Find where the given text appears and provide that cell's center as (x, y) coordinate. 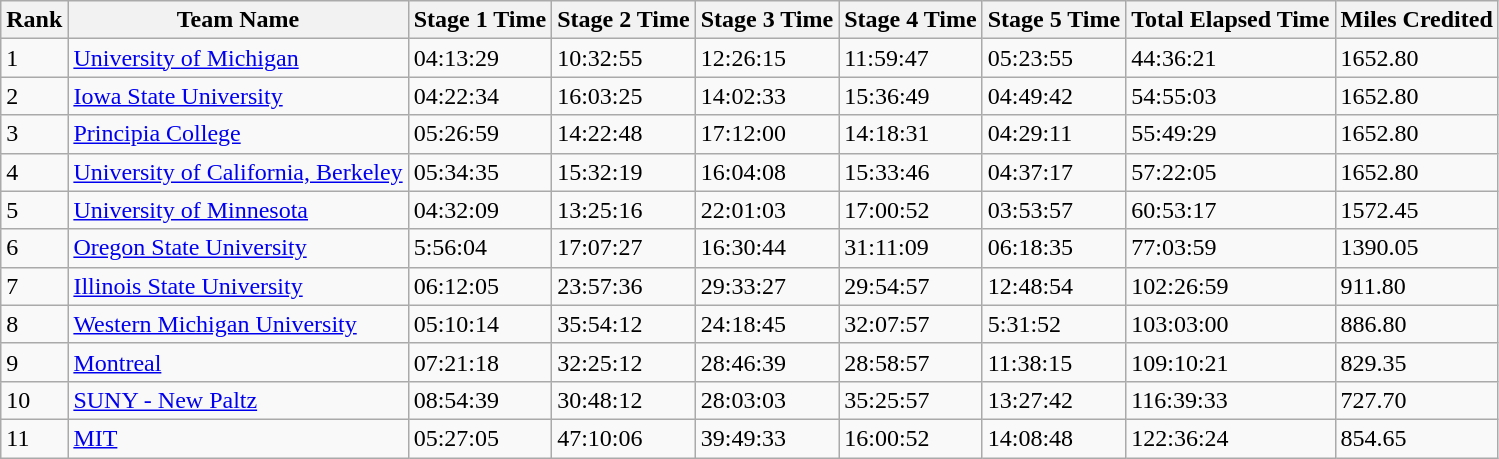
60:53:17 (1230, 210)
05:27:05 (480, 438)
35:25:57 (911, 400)
Stage 4 Time (911, 20)
8 (34, 324)
886.80 (1416, 324)
Illinois State University (238, 286)
1572.45 (1416, 210)
1390.05 (1416, 248)
Stage 5 Time (1054, 20)
Team Name (238, 20)
854.65 (1416, 438)
15:33:46 (911, 172)
829.35 (1416, 362)
39:49:33 (767, 438)
04:22:34 (480, 96)
Stage 3 Time (767, 20)
Total Elapsed Time (1230, 20)
10 (34, 400)
28:58:57 (911, 362)
SUNY - New Paltz (238, 400)
11:38:15 (1054, 362)
14:18:31 (911, 134)
08:54:39 (480, 400)
28:03:03 (767, 400)
54:55:03 (1230, 96)
32:25:12 (624, 362)
17:07:27 (624, 248)
31:11:09 (911, 248)
14:22:48 (624, 134)
13:25:16 (624, 210)
04:29:11 (1054, 134)
Montreal (238, 362)
11:59:47 (911, 58)
16:04:08 (767, 172)
14:08:48 (1054, 438)
28:46:39 (767, 362)
University of Michigan (238, 58)
04:32:09 (480, 210)
University of California, Berkeley (238, 172)
109:10:21 (1230, 362)
03:53:57 (1054, 210)
3 (34, 134)
77:03:59 (1230, 248)
Miles Credited (1416, 20)
727.70 (1416, 400)
47:10:06 (624, 438)
55:49:29 (1230, 134)
5 (34, 210)
116:39:33 (1230, 400)
911.80 (1416, 286)
15:32:19 (624, 172)
Principia College (238, 134)
103:03:00 (1230, 324)
Western Michigan University (238, 324)
5:56:04 (480, 248)
10:32:55 (624, 58)
16:30:44 (767, 248)
05:34:35 (480, 172)
57:22:05 (1230, 172)
35:54:12 (624, 324)
16:00:52 (911, 438)
04:13:29 (480, 58)
05:26:59 (480, 134)
22:01:03 (767, 210)
04:49:42 (1054, 96)
04:37:17 (1054, 172)
122:36:24 (1230, 438)
9 (34, 362)
12:48:54 (1054, 286)
29:33:27 (767, 286)
15:36:49 (911, 96)
16:03:25 (624, 96)
05:23:55 (1054, 58)
Stage 1 Time (480, 20)
102:26:59 (1230, 286)
29:54:57 (911, 286)
12:26:15 (767, 58)
MIT (238, 438)
14:02:33 (767, 96)
Iowa State University (238, 96)
7 (34, 286)
6 (34, 248)
24:18:45 (767, 324)
5:31:52 (1054, 324)
32:07:57 (911, 324)
07:21:18 (480, 362)
05:10:14 (480, 324)
30:48:12 (624, 400)
44:36:21 (1230, 58)
University of Minnesota (238, 210)
17:12:00 (767, 134)
23:57:36 (624, 286)
06:18:35 (1054, 248)
06:12:05 (480, 286)
4 (34, 172)
Stage 2 Time (624, 20)
Oregon State University (238, 248)
1 (34, 58)
Rank (34, 20)
13:27:42 (1054, 400)
17:00:52 (911, 210)
2 (34, 96)
11 (34, 438)
